Find where the given text appears and provide that cell's center as [x, y] coordinate. 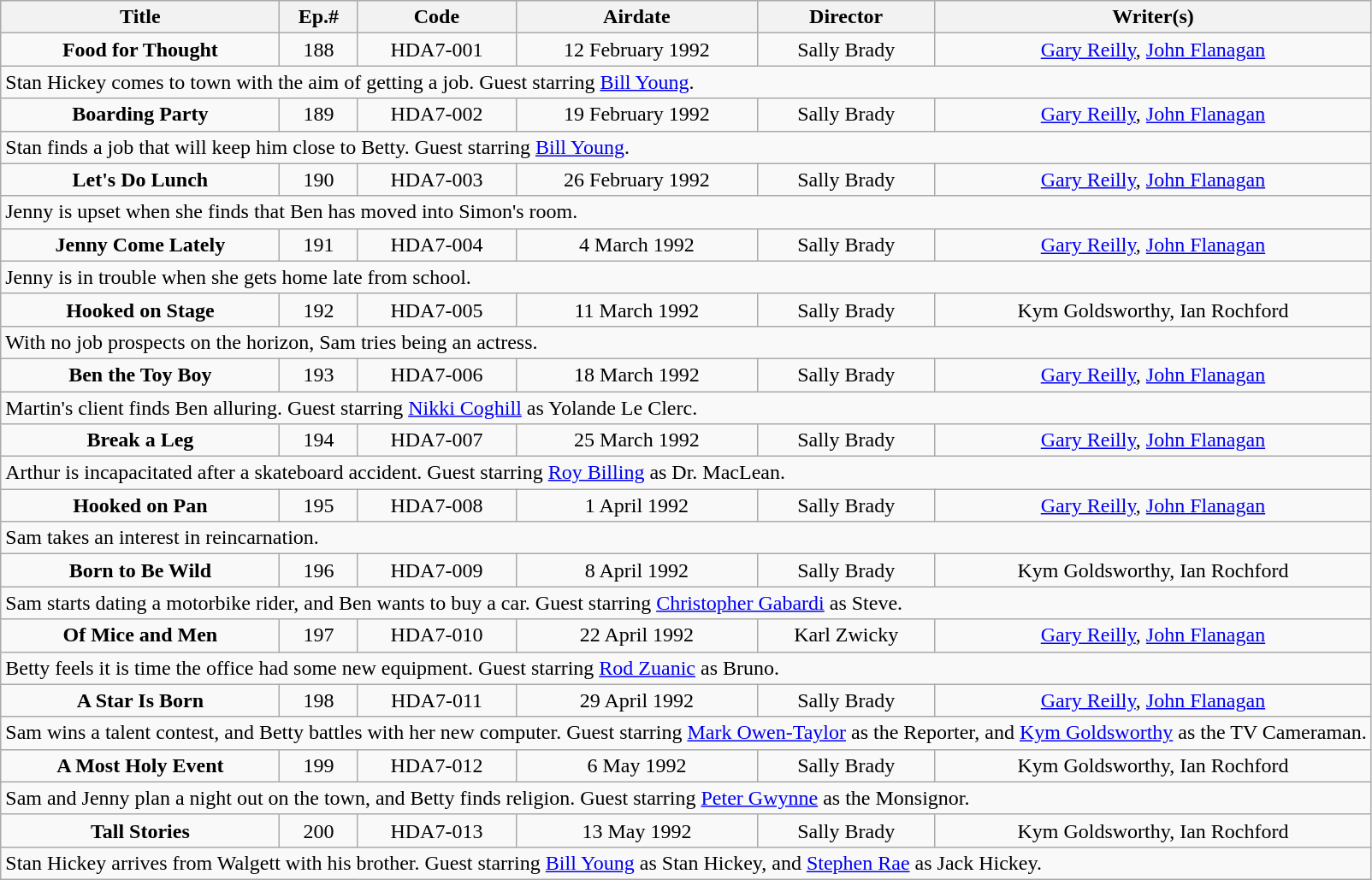
19 February 1992 [636, 115]
Sam takes an interest in reincarnation. [686, 538]
Jenny is upset when she finds that Ben has moved into Simon's room. [686, 212]
Stan finds a job that will keep him close to Betty. Guest starring Bill Young. [686, 147]
190 [318, 180]
A Star Is Born [140, 700]
196 [318, 570]
HDA7-004 [436, 245]
12 February 1992 [636, 50]
191 [318, 245]
Airdate [636, 17]
Title [140, 17]
HDA7-003 [436, 180]
26 February 1992 [636, 180]
Hooked on Pan [140, 505]
HDA7-012 [436, 765]
193 [318, 375]
Karl Zwicky [847, 635]
22 April 1992 [636, 635]
13 May 1992 [636, 830]
Stan Hickey comes to town with the aim of getting a job. Guest starring Bill Young. [686, 82]
Stan Hickey arrives from Walgett with his brother. Guest starring Bill Young as Stan Hickey, and Stephen Rae as Jack Hickey. [686, 863]
Sam and Jenny plan a night out on the town, and Betty finds religion. Guest starring Peter Gwynne as the Monsignor. [686, 798]
HDA7-002 [436, 115]
11 March 1992 [636, 310]
HDA7-008 [436, 505]
Break a Leg [140, 440]
With no job prospects on the horizon, Sam tries being an actress. [686, 342]
Writer(s) [1153, 17]
Born to Be Wild [140, 570]
Tall Stories [140, 830]
HDA7-006 [436, 375]
HDA7-011 [436, 700]
1 April 1992 [636, 505]
29 April 1992 [636, 700]
189 [318, 115]
192 [318, 310]
194 [318, 440]
199 [318, 765]
Ben the Toy Boy [140, 375]
200 [318, 830]
Boarding Party [140, 115]
Arthur is incapacitated after a skateboard accident. Guest starring Roy Billing as Dr. MacLean. [686, 473]
Jenny Come Lately [140, 245]
Betty feels it is time the office had some new equipment. Guest starring Rod Zuanic as Bruno. [686, 668]
8 April 1992 [636, 570]
188 [318, 50]
Jenny is in trouble when she gets home late from school. [686, 277]
25 March 1992 [636, 440]
Of Mice and Men [140, 635]
Food for Thought [140, 50]
HDA7-010 [436, 635]
18 March 1992 [636, 375]
HDA7-013 [436, 830]
Code [436, 17]
Hooked on Stage [140, 310]
HDA7-009 [436, 570]
6 May 1992 [636, 765]
HDA7-007 [436, 440]
198 [318, 700]
Director [847, 17]
197 [318, 635]
Let's Do Lunch [140, 180]
4 March 1992 [636, 245]
195 [318, 505]
HDA7-005 [436, 310]
A Most Holy Event [140, 765]
HDA7-001 [436, 50]
Sam starts dating a motorbike rider, and Ben wants to buy a car. Guest starring Christopher Gabardi as Steve. [686, 603]
Martin's client finds Ben alluring. Guest starring Nikki Coghill as Yolande Le Clerc. [686, 408]
Ep.# [318, 17]
